Return [X, Y] of the center of cell containing provided text 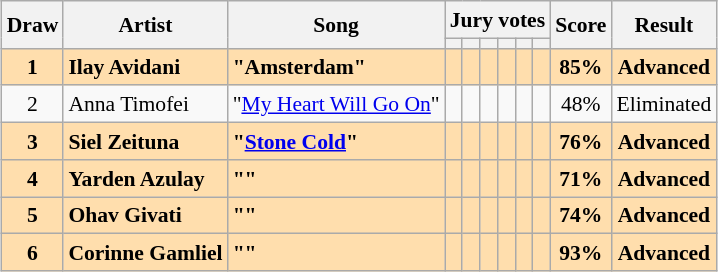
Eliminated [664, 104]
71% [580, 178]
74% [580, 216]
Corinne Gamliel [145, 252]
"My Heart Will Go On" [336, 104]
Yarden Azulay [145, 178]
Artist [145, 24]
"Stone Cold" [336, 142]
Ohav Givati [145, 216]
1 [33, 66]
Draw [33, 24]
Score [580, 24]
3 [33, 142]
4 [33, 178]
Siel Zeituna [145, 142]
48% [580, 104]
Anna Timofei [145, 104]
93% [580, 252]
Result [664, 24]
"Amsterdam" [336, 66]
85% [580, 66]
5 [33, 216]
76% [580, 142]
Song [336, 24]
Ilay Avidani [145, 66]
2 [33, 104]
Jury votes [498, 20]
6 [33, 252]
